From the cell containing the given text, extract its center point as (x, y) coordinate. 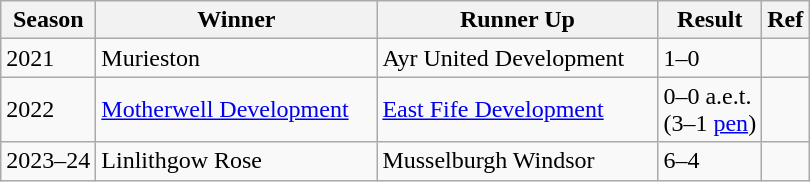
Murieston (236, 58)
Winner (236, 20)
0–0 a.e.t. (3–1 pen) (710, 110)
2021 (48, 58)
1–0 (710, 58)
6–4 (710, 161)
Runner Up (518, 20)
Ayr United Development (518, 58)
Result (710, 20)
Ref (786, 20)
Season (48, 20)
East Fife Development (518, 110)
2022 (48, 110)
Linlithgow Rose (236, 161)
Motherwell Development (236, 110)
2023–24 (48, 161)
Musselburgh Windsor (518, 161)
